Scan for the cell matching the given text and deliver its [X, Y] coordinate at center. 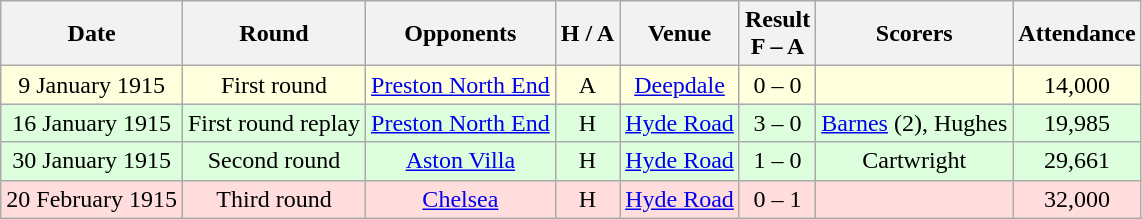
H / A [587, 34]
First round [274, 85]
3 – 0 [777, 123]
0 – 0 [777, 85]
Round [274, 34]
First round replay [274, 123]
Attendance [1077, 34]
14,000 [1077, 85]
Third round [274, 199]
20 February 1915 [92, 199]
29,661 [1077, 161]
30 January 1915 [92, 161]
Chelsea [461, 199]
32,000 [1077, 199]
Deepdale [680, 85]
1 – 0 [777, 161]
9 January 1915 [92, 85]
19,985 [1077, 123]
ResultF – A [777, 34]
Venue [680, 34]
Second round [274, 161]
Barnes (2), Hughes [914, 123]
Date [92, 34]
A [587, 85]
Scorers [914, 34]
16 January 1915 [92, 123]
Opponents [461, 34]
Aston Villa [461, 161]
0 – 1 [777, 199]
Cartwright [914, 161]
